Identify which cell holds the provided text, then report its (X, Y) central coordinate. 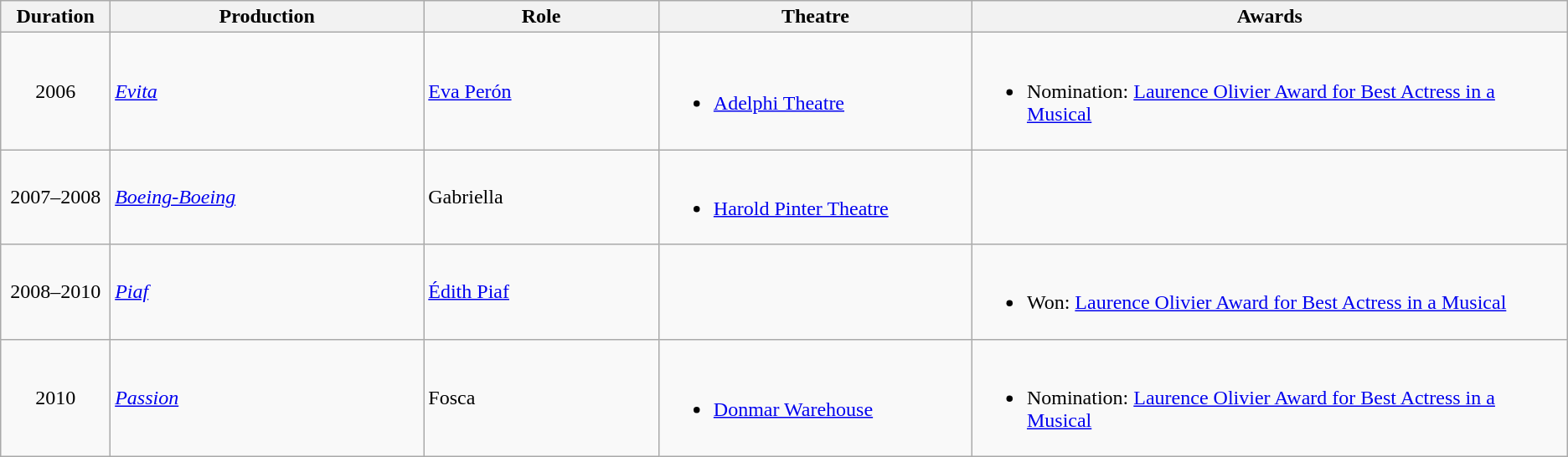
Piaf (267, 291)
Eva Perón (541, 91)
Édith Piaf (541, 291)
2008–2010 (55, 291)
Harold Pinter Theatre (815, 198)
Adelphi Theatre (815, 91)
Awards (1270, 17)
Duration (55, 17)
Production (267, 17)
2006 (55, 91)
2010 (55, 398)
Won: Laurence Olivier Award for Best Actress in a Musical (1270, 291)
Theatre (815, 17)
Boeing-Boeing (267, 198)
2007–2008 (55, 198)
Gabriella (541, 198)
Fosca (541, 398)
Passion (267, 398)
Role (541, 17)
Evita (267, 91)
Donmar Warehouse (815, 398)
